Return the [X, Y] coordinate for the center point of the cell that contains the specified text.  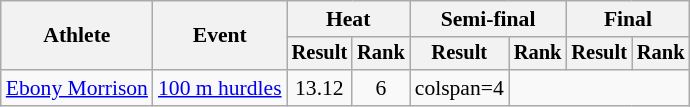
colspan=4 [460, 88]
6 [381, 88]
13.12 [320, 88]
Final [628, 19]
Event [220, 36]
Heat [348, 19]
100 m hurdles [220, 88]
Semi-final [488, 19]
Ebony Morrison [77, 88]
Athlete [77, 36]
